Return the (x, y) coordinate for the center point of the cell that contains the specified text.  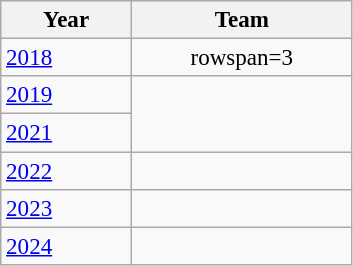
2018 (66, 58)
2023 (66, 209)
2021 (66, 133)
2024 (66, 246)
Year (66, 20)
2019 (66, 95)
2022 (66, 171)
rowspan=3 (242, 58)
Team (242, 20)
